Scan for the cell matching the given text and deliver its (x, y) coordinate at center. 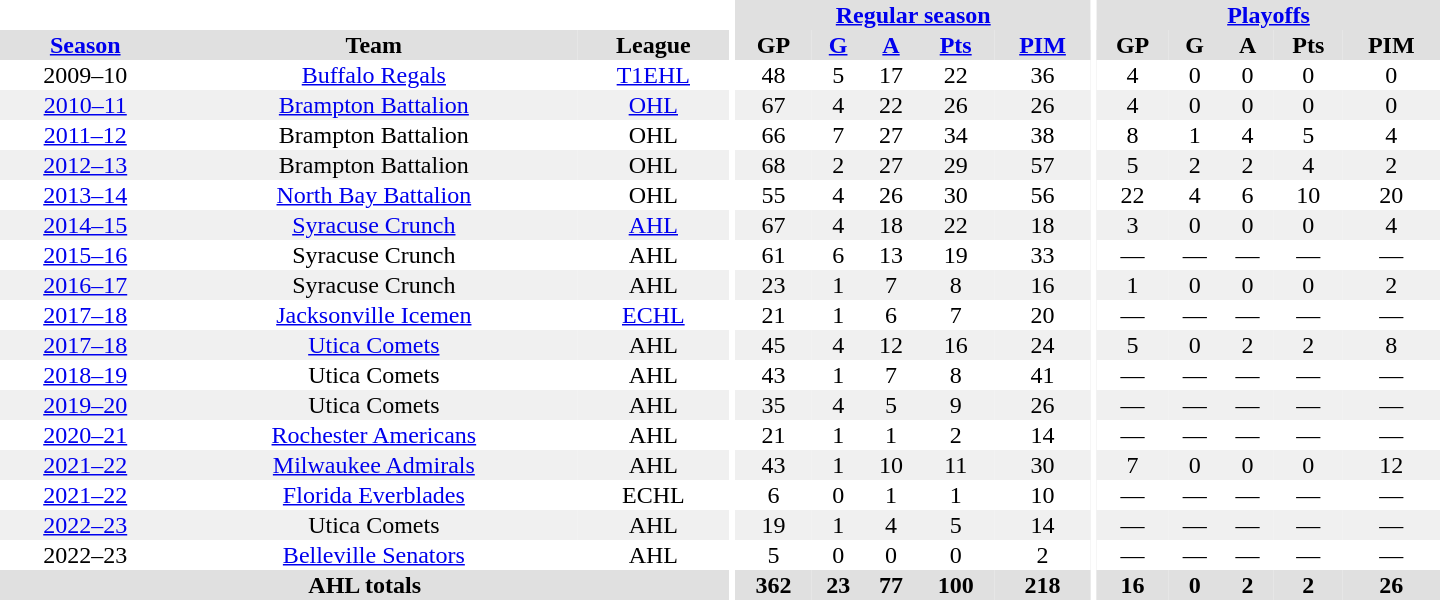
38 (1042, 135)
Milwaukee Admirals (374, 465)
Season (85, 45)
Buffalo Regals (374, 75)
55 (773, 195)
61 (773, 255)
Team (374, 45)
17 (892, 75)
AHL totals (364, 585)
68 (773, 165)
Playoffs (1268, 15)
2016–17 (85, 285)
2009–10 (85, 75)
77 (892, 585)
2011–12 (85, 135)
362 (773, 585)
13 (892, 255)
29 (955, 165)
Florida Everblades (374, 495)
Regular season (913, 15)
2019–20 (85, 405)
2013–14 (85, 195)
2014–15 (85, 225)
33 (1042, 255)
66 (773, 135)
2012–13 (85, 165)
2020–21 (85, 435)
35 (773, 405)
45 (773, 345)
34 (955, 135)
2015–16 (85, 255)
2018–19 (85, 375)
League (653, 45)
24 (1042, 345)
T1EHL (653, 75)
11 (955, 465)
57 (1042, 165)
3 (1132, 225)
36 (1042, 75)
218 (1042, 585)
100 (955, 585)
56 (1042, 195)
9 (955, 405)
North Bay Battalion (374, 195)
48 (773, 75)
Belleville Senators (374, 555)
41 (1042, 375)
2010–11 (85, 105)
Jacksonville Icemen (374, 315)
Rochester Americans (374, 435)
